Provide the [X, Y] coordinate of the cell's center where the given text is located.  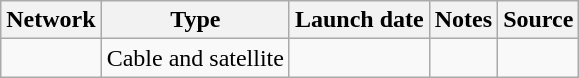
Network [51, 20]
Notes [463, 20]
Type [195, 20]
Cable and satellite [195, 58]
Launch date [359, 20]
Source [538, 20]
